Identify which cell holds the provided text, then report its [X, Y] central coordinate. 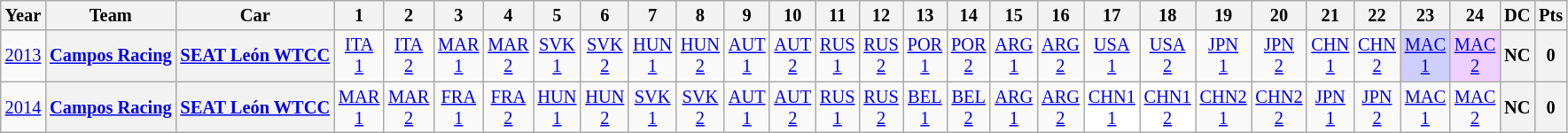
1 [359, 15]
19 [1223, 15]
9 [747, 15]
6 [605, 15]
BEL2 [968, 107]
CHN22 [1280, 107]
20 [1280, 15]
POR2 [968, 56]
Car [254, 15]
5 [558, 15]
8 [700, 15]
CHN1 [1330, 56]
10 [792, 15]
CHN12 [1168, 107]
7 [652, 15]
22 [1377, 15]
CHN21 [1223, 107]
3 [458, 15]
Year [23, 15]
Pts [1551, 15]
Team [110, 15]
2014 [23, 107]
24 [1475, 15]
17 [1112, 15]
15 [1014, 15]
2 [409, 15]
12 [881, 15]
CHN11 [1112, 107]
14 [968, 15]
4 [508, 15]
18 [1168, 15]
ITA2 [409, 56]
13 [925, 15]
16 [1060, 15]
FRA2 [508, 107]
ITA1 [359, 56]
CHN2 [1377, 56]
USA1 [1112, 56]
BEL1 [925, 107]
POR1 [925, 56]
11 [837, 15]
23 [1425, 15]
DC [1517, 15]
21 [1330, 15]
USA2 [1168, 56]
FRA1 [458, 107]
2013 [23, 56]
